Determine the (X, Y) coordinate at the center of the cell enclosing the given text.  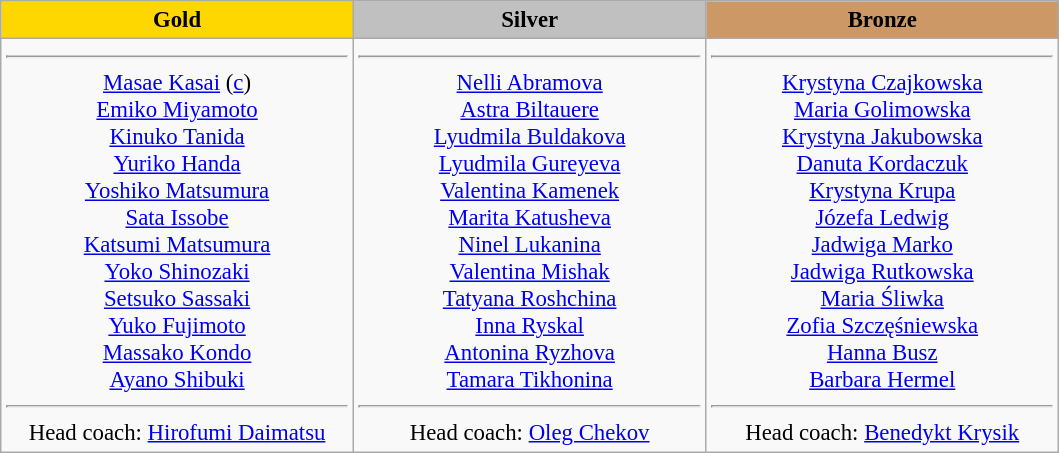
Silver (530, 20)
Bronze (882, 20)
Gold (178, 20)
